Extract the (X, Y) coordinate from the center of the cell holding the provided text.  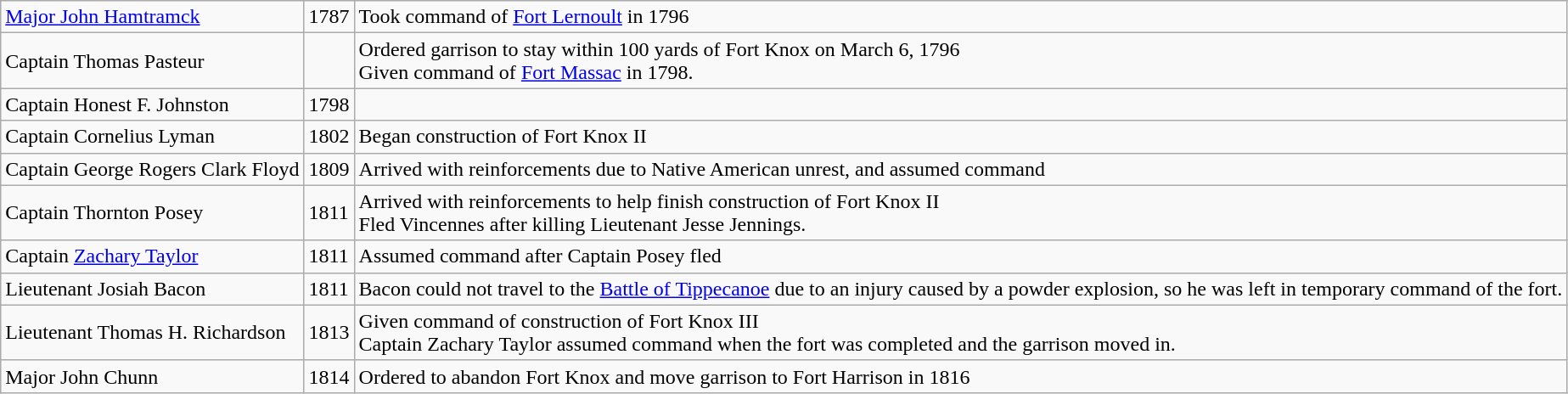
Arrived with reinforcements to help finish construction of Fort Knox IIFled Vincennes after killing Lieutenant Jesse Jennings. (961, 212)
Captain Honest F. Johnston (153, 104)
Captain Cornelius Lyman (153, 137)
1813 (329, 333)
Given command of construction of Fort Knox IIICaptain Zachary Taylor assumed command when the fort was completed and the garrison moved in. (961, 333)
Took command of Fort Lernoult in 1796 (961, 17)
Lieutenant Thomas H. Richardson (153, 333)
Assumed command after Captain Posey fled (961, 256)
Captain Thomas Pasteur (153, 61)
1814 (329, 376)
Captain George Rogers Clark Floyd (153, 169)
Major John Hamtramck (153, 17)
1809 (329, 169)
Bacon could not travel to the Battle of Tippecanoe due to an injury caused by a powder explosion, so he was left in temporary command of the fort. (961, 289)
Captain Zachary Taylor (153, 256)
Major John Chunn (153, 376)
Arrived with reinforcements due to Native American unrest, and assumed command (961, 169)
Captain Thornton Posey (153, 212)
Ordered to abandon Fort Knox and move garrison to Fort Harrison in 1816 (961, 376)
1787 (329, 17)
Ordered garrison to stay within 100 yards of Fort Knox on March 6, 1796Given command of Fort Massac in 1798. (961, 61)
Lieutenant Josiah Bacon (153, 289)
Began construction of Fort Knox II (961, 137)
1802 (329, 137)
1798 (329, 104)
